From the cell containing the given text, extract its center point as [x, y] coordinate. 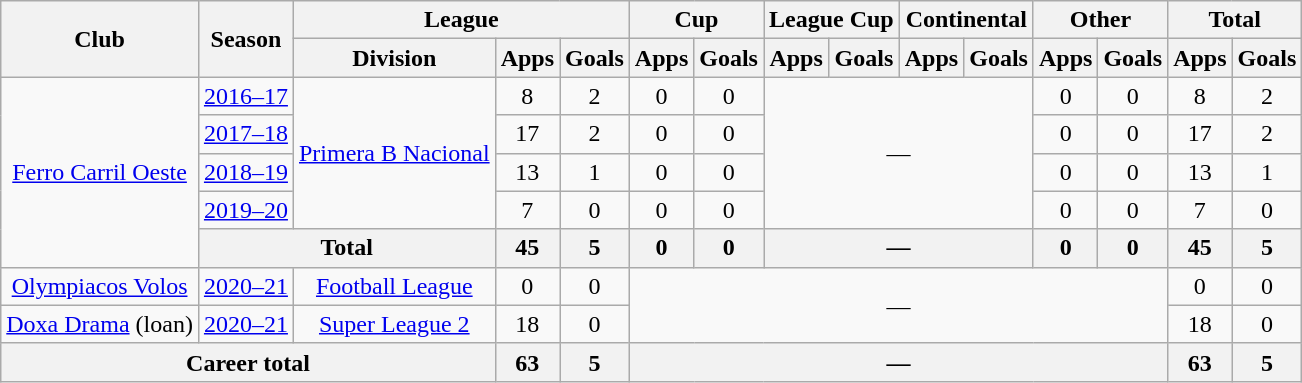
Club [100, 39]
League [461, 20]
Olympiacos Volos [100, 286]
2017–18 [246, 134]
Continental [966, 20]
Ferro Carril Oeste [100, 172]
Football League [394, 286]
League Cup [832, 20]
Other [1100, 20]
2018–19 [246, 172]
Season [246, 39]
Cup [696, 20]
2016–17 [246, 96]
Primera B Nacional [394, 153]
Super League 2 [394, 324]
Doxa Drama (loan) [100, 324]
2019–20 [246, 210]
Division [394, 58]
Career total [248, 362]
